Return the (X, Y) coordinate for the center point of the cell that contains the specified text.  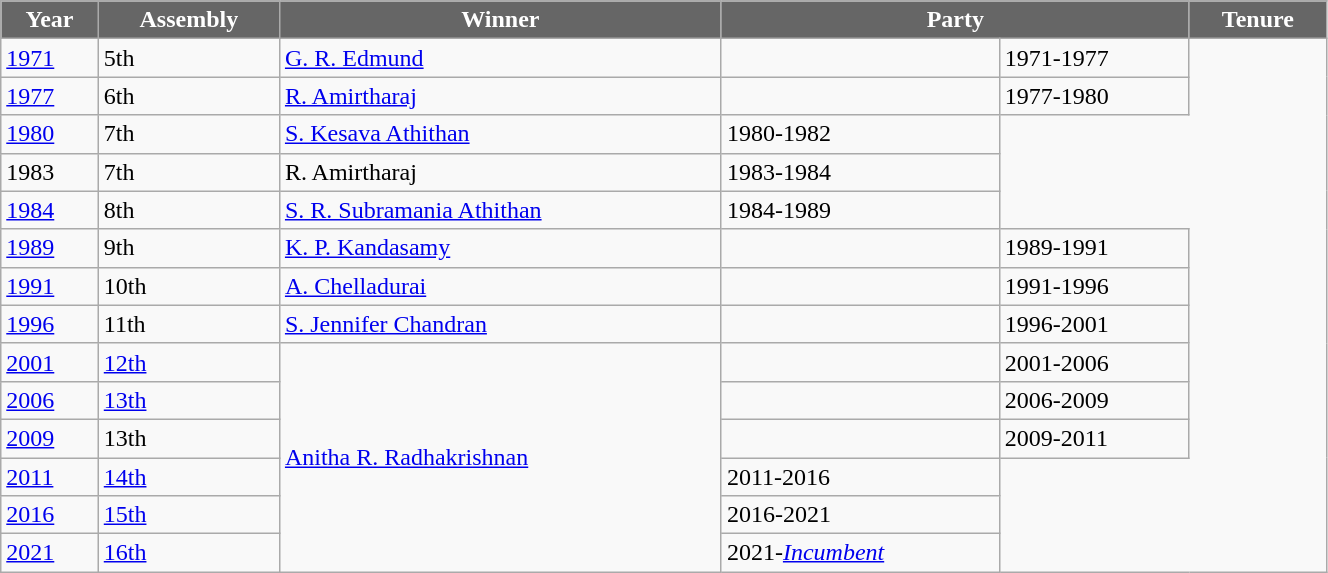
S. Kesava Athithan (500, 134)
K. P. Kandasamy (500, 248)
2009 (50, 438)
S. R. Subramania Athithan (500, 210)
1983 (50, 172)
2021 (50, 553)
11th (188, 324)
1971-1977 (1094, 58)
Winner (500, 20)
2016 (50, 515)
1971 (50, 58)
2011-2016 (860, 477)
2001-2006 (1094, 362)
S. Jennifer Chandran (500, 324)
1991-1996 (1094, 286)
G. R. Edmund (500, 58)
1996 (50, 324)
9th (188, 248)
1977 (50, 96)
1984-1989 (860, 210)
2006-2009 (1094, 400)
2001 (50, 362)
Tenure (1258, 20)
2011 (50, 477)
Anitha R. Radhakrishnan (500, 457)
15th (188, 515)
2021-Incumbent (860, 553)
16th (188, 553)
8th (188, 210)
2006 (50, 400)
1989-1991 (1094, 248)
A. Chelladurai (500, 286)
2016-2021 (860, 515)
1977-1980 (1094, 96)
12th (188, 362)
10th (188, 286)
1980 (50, 134)
1980-1982 (860, 134)
Year (50, 20)
Party (955, 20)
1989 (50, 248)
14th (188, 477)
1983-1984 (860, 172)
1991 (50, 286)
1996-2001 (1094, 324)
1984 (50, 210)
6th (188, 96)
Assembly (188, 20)
5th (188, 58)
2009-2011 (1094, 438)
